Return the [X, Y] coordinate for the center point of the cell that contains the specified text.  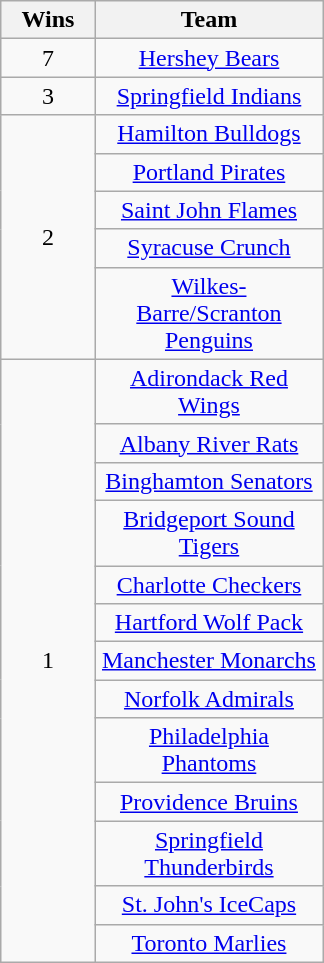
Providence Bruins [210, 802]
Portland Pirates [210, 172]
Springfield Indians [210, 96]
Hartford Wolf Pack [210, 623]
Toronto Marlies [210, 943]
Springfield Thunderbirds [210, 854]
Adirondack Red Wings [210, 392]
Philadelphia Phantoms [210, 750]
Bridgeport Sound Tigers [210, 532]
7 [48, 58]
2 [48, 237]
1 [48, 660]
Norfolk Admirals [210, 699]
Team [210, 20]
Syracuse Crunch [210, 248]
Wilkes-Barre/Scranton Penguins [210, 313]
Albany River Rats [210, 443]
Saint John Flames [210, 210]
Charlotte Checkers [210, 585]
Manchester Monarchs [210, 661]
Hamilton Bulldogs [210, 134]
St. John's IceCaps [210, 905]
Hershey Bears [210, 58]
3 [48, 96]
Binghamton Senators [210, 481]
Wins [48, 20]
